Detect which cell encompasses the target text, then output its [x, y] center coordinate. 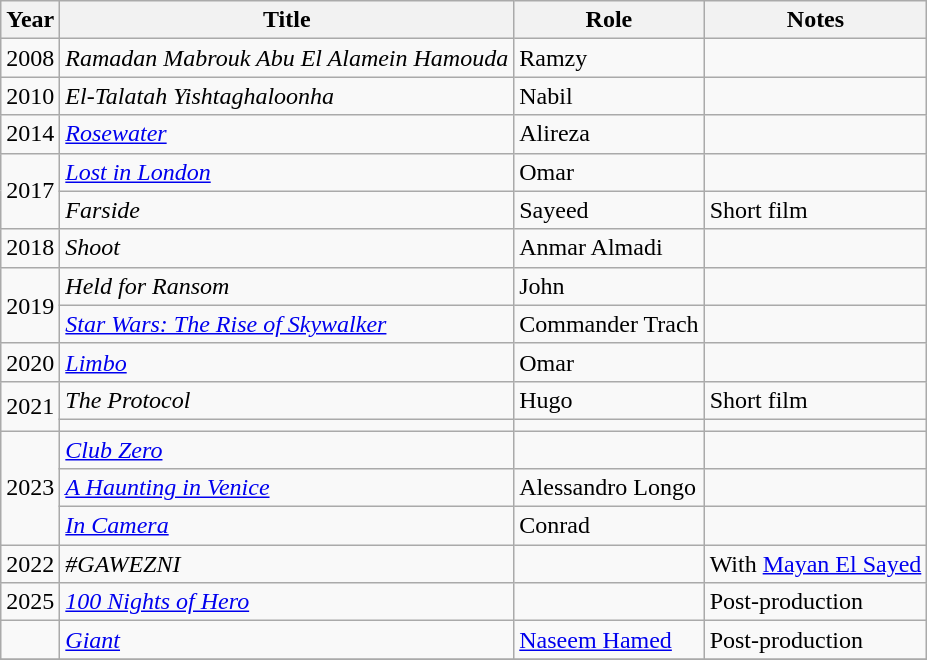
A Haunting in Venice [287, 488]
In Camera [287, 526]
2018 [30, 248]
Shoot [287, 248]
Year [30, 20]
Giant [287, 640]
Conrad [609, 526]
Farside [287, 210]
The Protocol [287, 400]
2025 [30, 602]
Role [609, 20]
#GAWEZNI [287, 564]
Ramadan Mabrouk Abu El Alamein Hamouda [287, 58]
Held for Ransom [287, 286]
Nabil [609, 96]
2019 [30, 305]
With Mayan El Sayed [816, 564]
Hugo [609, 400]
2010 [30, 96]
2008 [30, 58]
Notes [816, 20]
2014 [30, 134]
Title [287, 20]
2020 [30, 362]
Alessandro Longo [609, 488]
Sayeed [609, 210]
John [609, 286]
Lost in London [287, 172]
Limbo [287, 362]
2022 [30, 564]
Alireza [609, 134]
2017 [30, 191]
Naseem Hamed [609, 640]
Club Zero [287, 449]
100 Nights of Hero [287, 602]
2023 [30, 487]
El-Talatah Yishtaghaloonha [287, 96]
Ramzy [609, 58]
Rosewater [287, 134]
Commander Trach [609, 324]
2021 [30, 406]
Star Wars: The Rise of Skywalker [287, 324]
Anmar Almadi [609, 248]
